Find where the given text appears and provide that cell's center as [X, Y] coordinate. 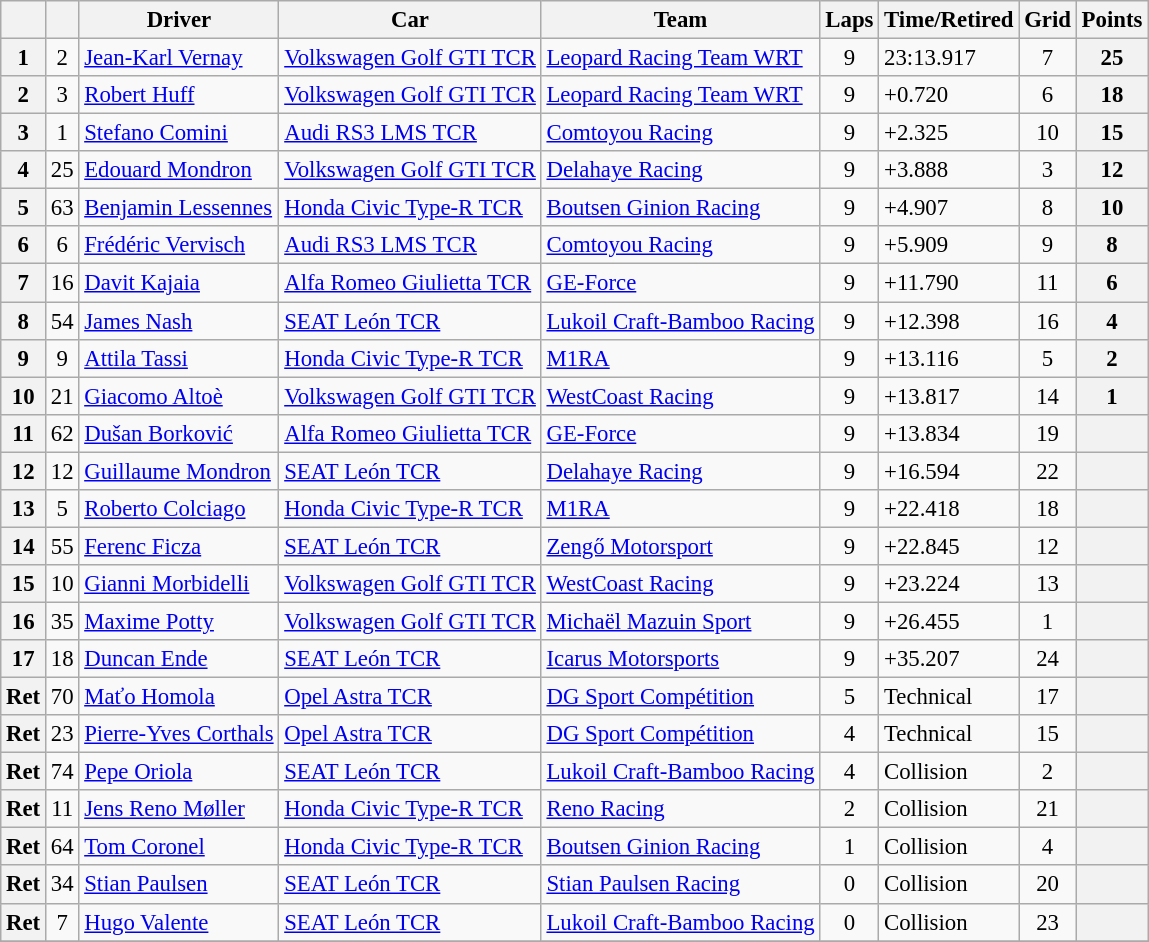
62 [62, 433]
Reno Racing [680, 809]
24 [1048, 659]
Car [410, 20]
Time/Retired [949, 20]
Zengő Motorsport [680, 546]
Team [680, 20]
22 [1048, 471]
55 [62, 546]
Pepe Oriola [179, 772]
Jean-Karl Vernay [179, 58]
Stian Paulsen [179, 885]
20 [1048, 885]
+35.207 [949, 659]
Laps [850, 20]
63 [62, 208]
+23.224 [949, 584]
Attila Tassi [179, 358]
Davit Kajaia [179, 283]
+26.455 [949, 621]
Stian Paulsen Racing [680, 885]
35 [62, 621]
Ferenc Ficza [179, 546]
+2.325 [949, 133]
Maťo Homola [179, 697]
Dušan Borković [179, 433]
Robert Huff [179, 95]
Driver [179, 20]
Hugo Valente [179, 922]
Points [1112, 20]
Guillaume Mondron [179, 471]
34 [62, 885]
+22.418 [949, 509]
19 [1048, 433]
Pierre-Yves Corthals [179, 734]
+11.790 [949, 283]
+13.817 [949, 396]
Roberto Colciago [179, 509]
Edouard Mondron [179, 170]
64 [62, 847]
+13.116 [949, 358]
Maxime Potty [179, 621]
Michaël Mazuin Sport [680, 621]
54 [62, 321]
23:13.917 [949, 58]
Duncan Ende [179, 659]
Jens Reno Møller [179, 809]
Icarus Motorsports [680, 659]
+4.907 [949, 208]
Gianni Morbidelli [179, 584]
Tom Coronel [179, 847]
Benjamin Lessennes [179, 208]
Grid [1048, 20]
+13.834 [949, 433]
+3.888 [949, 170]
+5.909 [949, 245]
Frédéric Vervisch [179, 245]
+22.845 [949, 546]
+0.720 [949, 95]
James Nash [179, 321]
74 [62, 772]
+16.594 [949, 471]
Stefano Comini [179, 133]
Giacomo Altoè [179, 396]
70 [62, 697]
+12.398 [949, 321]
